Find where the given text appears and provide that cell's center as [x, y] coordinate. 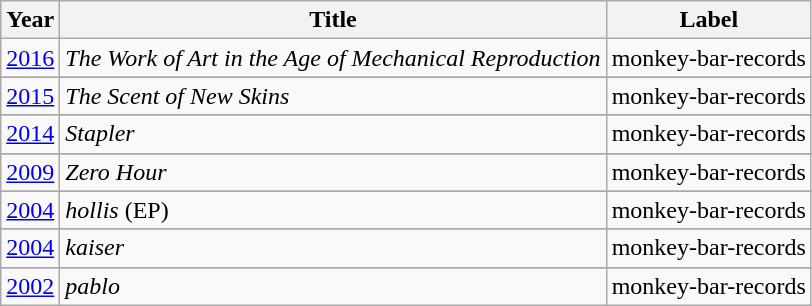
The Scent of New Skins [333, 96]
kaiser [333, 248]
The Work of Art in the Age of Mechanical Reproduction [333, 58]
hollis (EP) [333, 210]
Year [30, 20]
Zero Hour [333, 172]
2002 [30, 286]
2015 [30, 96]
2016 [30, 58]
2014 [30, 134]
Label [708, 20]
Title [333, 20]
pablo [333, 286]
Stapler [333, 134]
2009 [30, 172]
